From the cell containing the given text, extract its center point as [x, y] coordinate. 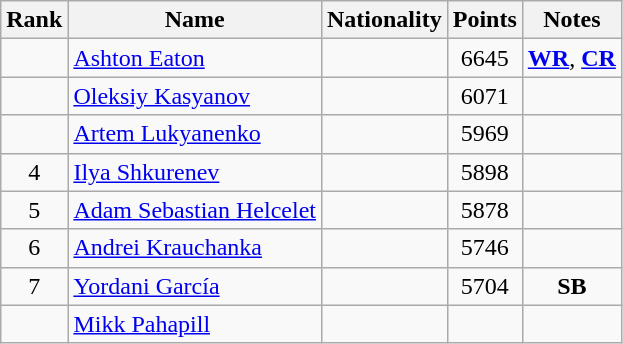
Points [484, 20]
Adam Sebastian Helcelet [195, 210]
6 [34, 248]
SB [572, 286]
Mikk Pahapill [195, 324]
Ashton Eaton [195, 58]
7 [34, 286]
Notes [572, 20]
Yordani García [195, 286]
5878 [484, 210]
Oleksiy Kasyanov [195, 96]
Andrei Krauchanka [195, 248]
6071 [484, 96]
5 [34, 210]
4 [34, 172]
6645 [484, 58]
WR, CR [572, 58]
5969 [484, 134]
Artem Lukyanenko [195, 134]
Name [195, 20]
Nationality [384, 20]
5746 [484, 248]
Ilya Shkurenev [195, 172]
5704 [484, 286]
Rank [34, 20]
5898 [484, 172]
